Detect which cell encompasses the target text, then output its [X, Y] center coordinate. 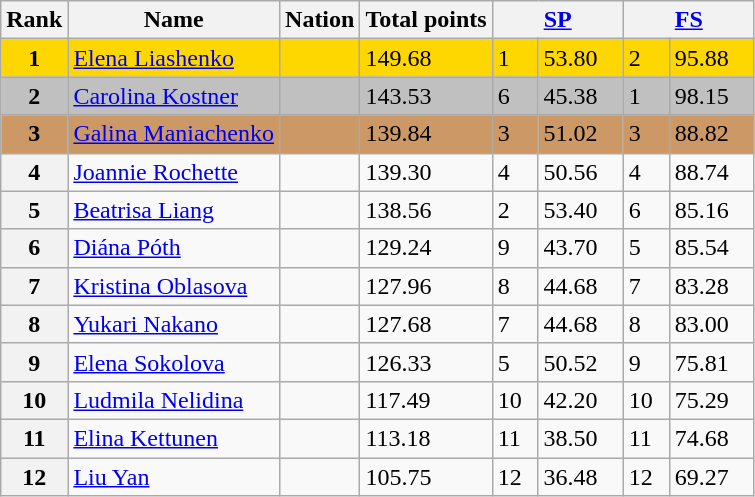
SP [558, 20]
Carolina Kostner [174, 96]
138.56 [426, 210]
105.75 [426, 477]
75.29 [712, 400]
Galina Maniachenko [174, 134]
117.49 [426, 400]
Nation [320, 20]
Elena Sokolova [174, 362]
85.16 [712, 210]
127.68 [426, 324]
Ludmila Nelidina [174, 400]
Liu Yan [174, 477]
50.52 [580, 362]
88.82 [712, 134]
Yukari Nakano [174, 324]
113.18 [426, 438]
85.54 [712, 248]
Rank [34, 20]
143.53 [426, 96]
43.70 [580, 248]
FS [688, 20]
127.96 [426, 286]
53.80 [580, 58]
45.38 [580, 96]
Name [174, 20]
74.68 [712, 438]
98.15 [712, 96]
129.24 [426, 248]
42.20 [580, 400]
Elina Kettunen [174, 438]
Beatrisa Liang [174, 210]
Kristina Oblasova [174, 286]
139.84 [426, 134]
75.81 [712, 362]
95.88 [712, 58]
83.28 [712, 286]
36.48 [580, 477]
Total points [426, 20]
83.00 [712, 324]
Elena Liashenko [174, 58]
Diána Póth [174, 248]
Joannie Rochette [174, 172]
139.30 [426, 172]
69.27 [712, 477]
88.74 [712, 172]
53.40 [580, 210]
149.68 [426, 58]
50.56 [580, 172]
38.50 [580, 438]
51.02 [580, 134]
126.33 [426, 362]
